Extract the [x, y] coordinate from the center of the cell holding the provided text.  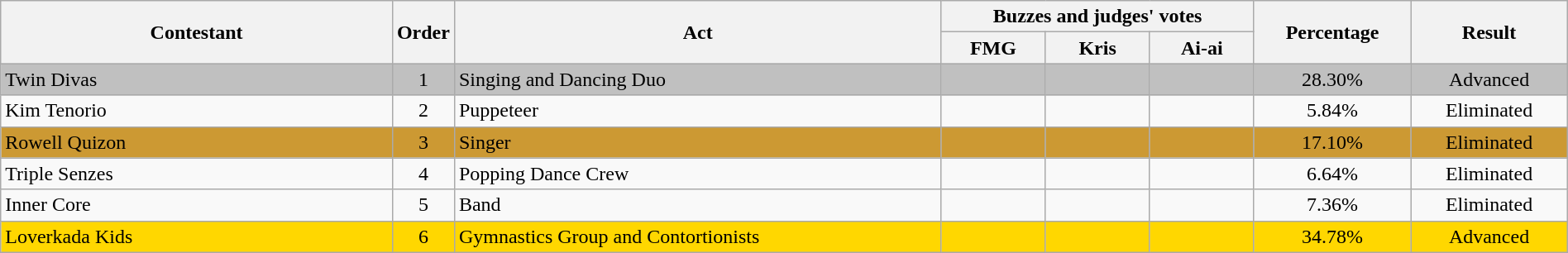
Kris [1097, 48]
17.10% [1331, 142]
Singing and Dancing Duo [697, 79]
Ai-ai [1202, 48]
6.64% [1331, 174]
Triple Senzes [197, 174]
1 [423, 79]
Band [697, 205]
Contestant [197, 32]
Gymnastics Group and Contortionists [697, 236]
Popping Dance Crew [697, 174]
7.36% [1331, 205]
5.84% [1331, 111]
Loverkada Kids [197, 236]
Percentage [1331, 32]
5 [423, 205]
28.30% [1331, 79]
4 [423, 174]
6 [423, 236]
Inner Core [197, 205]
FMG [993, 48]
2 [423, 111]
Singer [697, 142]
Buzzes and judges' votes [1097, 17]
Rowell Quizon [197, 142]
Result [1489, 32]
3 [423, 142]
Puppeteer [697, 111]
Twin Divas [197, 79]
Kim Tenorio [197, 111]
34.78% [1331, 236]
Act [697, 32]
Order [423, 32]
